Provide the [X, Y] coordinate of the cell's center where the given text is located.  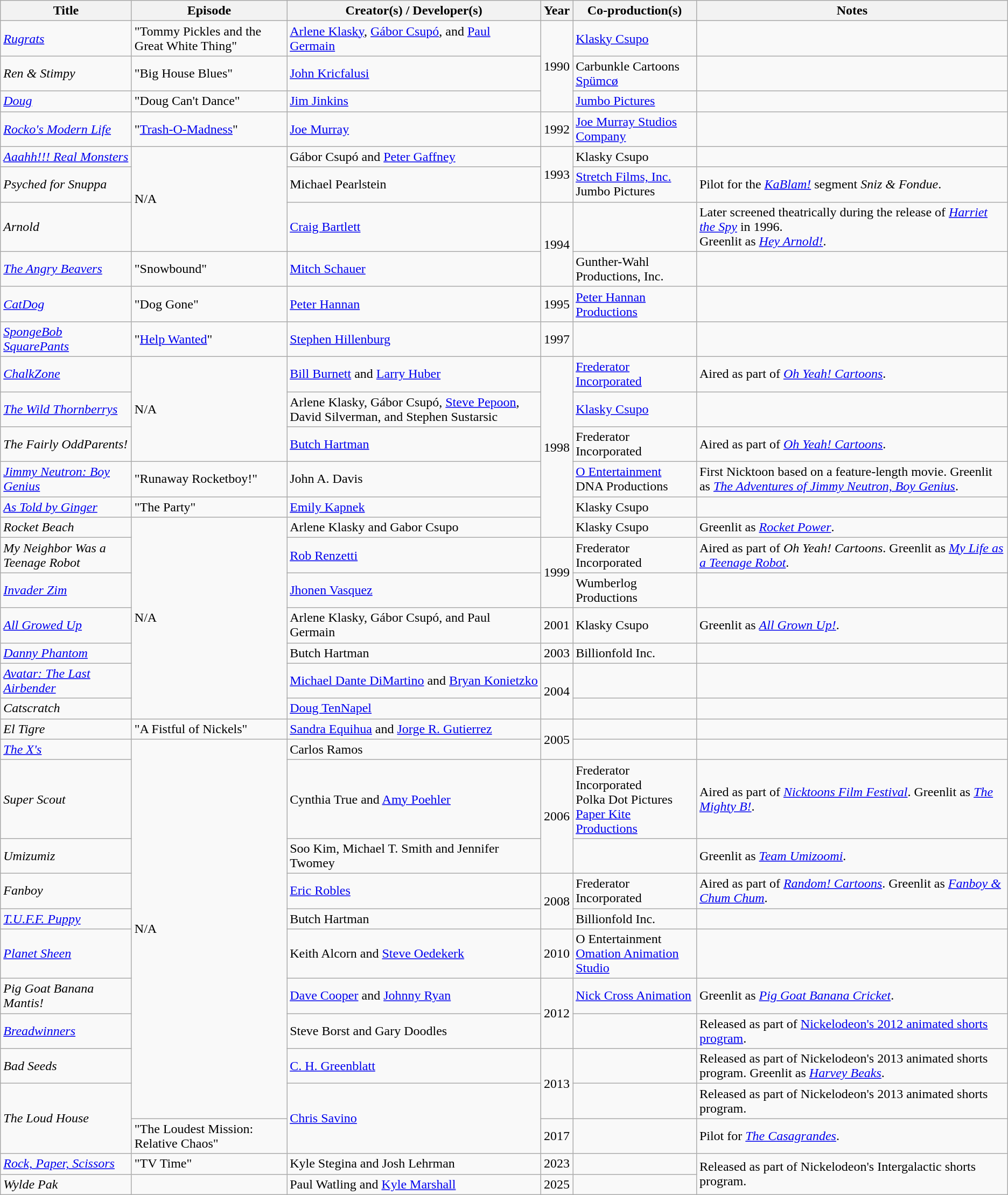
"Help Wanted" [209, 339]
1995 [557, 304]
Kyle Stegina and Josh Lehrman [414, 1164]
Gábor Csupó and Peter Gaffney [414, 157]
"Dog Gone" [209, 304]
As Told by Ginger [66, 507]
Wylde Pak [66, 1184]
Rob Renzetti [414, 556]
Joe Murray Studios Company [635, 129]
O EntertainmentDNA Productions [635, 479]
The Loud House [66, 1119]
2010 [557, 954]
Keith Alcorn and Steve Oedekerk [414, 954]
"Doug Can't Dance" [209, 101]
1993 [557, 174]
Carbunkle CartoonsSpümcø [635, 73]
Paul Watling and Kyle Marshall [414, 1184]
Year [557, 11]
Released as part of Nickelodeon's Intergalactic shorts program. [852, 1174]
Bill Burnett and Larry Huber [414, 374]
1994 [557, 244]
Aaahh!!! Real Monsters [66, 157]
Aired as part of Nicktoons Film Festival. Greenlit as The Mighty B!. [852, 799]
Joe Murray [414, 129]
Rugrats [66, 39]
Jimmy Neutron: Boy Genius [66, 479]
Greenlit as Pig Goat Banana Cricket. [852, 996]
2008 [557, 901]
1990 [557, 66]
Breadwinners [66, 1031]
"The Loudest Mission: Relative Chaos" [209, 1136]
Cynthia True and Amy Poehler [414, 799]
1997 [557, 339]
Greenlit as Team Umizoomi. [852, 856]
Invader Zim [66, 590]
The Fairly OddParents! [66, 445]
"Tommy Pickles and the Great White Thing" [209, 39]
Carlos Ramos [414, 749]
Chris Savino [414, 1119]
Arlene Klasky, Gábor Csupó, Steve Pepoon, David Silverman, and Stephen Sustarsic [414, 409]
Danny Phantom [66, 653]
Doug TenNapel [414, 708]
"Trash-O-Madness" [209, 129]
"A Fistful of Nickels" [209, 729]
Released as part of Nickelodeon's 2013 animated shorts program. Greenlit as Harvey Beaks. [852, 1066]
"TV Time" [209, 1164]
"The Party" [209, 507]
Pilot for The Casagrandes. [852, 1136]
Michael Pearlstein [414, 184]
John Kricfalusi [414, 73]
Sandra Equihua and Jorge R. Gutierrez [414, 729]
"Snowbound" [209, 269]
The Angry Beavers [66, 269]
Jim Jinkins [414, 101]
2017 [557, 1136]
Nick Cross Animation [635, 996]
Craig Bartlett [414, 227]
Peter Hannan Productions [635, 304]
My Neighbor Was a Teenage Robot [66, 556]
Jhonen Vasquez [414, 590]
Catscratch [66, 708]
Steve Borst and Gary Doodles [414, 1031]
Planet Sheen [66, 954]
Wumberlog Productions [635, 590]
2013 [557, 1084]
Soo Kim, Michael T. Smith and Jennifer Twomey [414, 856]
Later screened theatrically during the release of Harriet the Spy in 1996. Greenlit as Hey Arnold!. [852, 227]
First Nicktoon based on a feature-length movie. Greenlit as The Adventures of Jimmy Neutron, Boy Genius. [852, 479]
2003 [557, 653]
SpongeBob SquarePants [66, 339]
All Growed Up [66, 625]
2023 [557, 1164]
T.U.F.F. Puppy [66, 919]
Aired as part of Oh Yeah! Cartoons. Greenlit as My Life as a Teenage Robot. [852, 556]
El Tigre [66, 729]
Fanboy [66, 890]
Umizumiz [66, 856]
Greenlit as Rocket Power. [852, 528]
Peter Hannan [414, 304]
Pilot for the KaBlam! segment Sniz & Fondue. [852, 184]
Co-production(s) [635, 11]
Episode [209, 11]
Doug [66, 101]
The X's [66, 749]
O EntertainmentOmation Animation Studio [635, 954]
Aired as part of Random! Cartoons. Greenlit as Fanboy & Chum Chum. [852, 890]
C. H. Greenblatt [414, 1066]
CatDog [66, 304]
2001 [557, 625]
"Runaway Rocketboy!" [209, 479]
2004 [557, 691]
Stretch Films, Inc.Jumbo Pictures [635, 184]
Released as part of Nickelodeon's 2012 animated shorts program. [852, 1031]
1992 [557, 129]
Mitch Schauer [414, 269]
Rocket Beach [66, 528]
Emily Kapnek [414, 507]
2025 [557, 1184]
1999 [557, 573]
Super Scout [66, 799]
The Wild Thornberrys [66, 409]
Jumbo Pictures [635, 101]
Avatar: The Last Airbender [66, 680]
"Big House Blues" [209, 73]
Dave Cooper and Johnny Ryan [414, 996]
1998 [557, 447]
Frederator IncorporatedPolka Dot PicturesPaper Kite Productions [635, 799]
Rock, Paper, Scissors [66, 1164]
Stephen Hillenburg [414, 339]
Arlene Klasky and Gabor Csupo [414, 528]
Arnold [66, 227]
Pig Goat Banana Mantis! [66, 996]
Title [66, 11]
ChalkZone [66, 374]
2006 [557, 816]
Creator(s) / Developer(s) [414, 11]
Michael Dante DiMartino and Bryan Konietzko [414, 680]
Gunther-Wahl Productions, Inc. [635, 269]
Rocko's Modern Life [66, 129]
Ren & Stimpy [66, 73]
Notes [852, 11]
Released as part of Nickelodeon's 2013 animated shorts program. [852, 1101]
Psyched for Snuppa [66, 184]
Bad Seeds [66, 1066]
Eric Robles [414, 890]
John A. Davis [414, 479]
Greenlit as All Grown Up!. [852, 625]
2005 [557, 739]
2012 [557, 1014]
